Locate the cell with the specified text and output its [x, y] center coordinate. 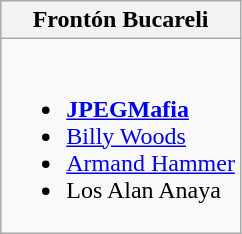
Frontón Bucareli [121, 20]
JPEGMafiaBilly WoodsArmand HammerLos Alan Anaya [121, 136]
